Capture the cell that displays the provided text and extract its [x, y] central coordinate. 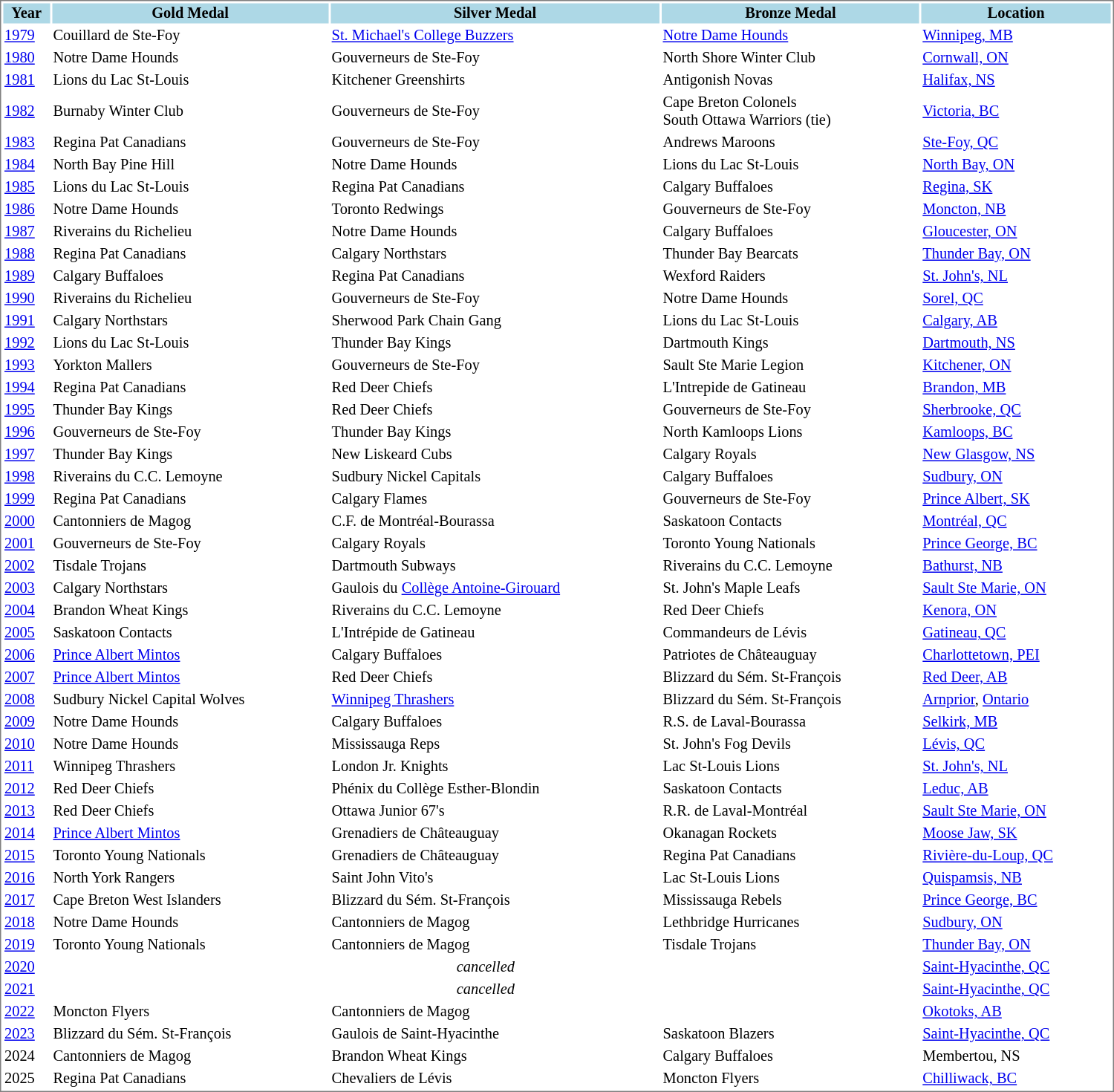
Kitchener, ON [1016, 365]
Halifax, NS [1016, 80]
2024 [26, 1056]
2009 [26, 722]
Andrews Maroons [790, 143]
Moose Jaw, SK [1016, 833]
1994 [26, 388]
North Bay, ON [1016, 165]
Saskatoon Blazers [790, 1034]
Calgary Flames [495, 499]
Gold Medal [190, 13]
1986 [26, 209]
Leduc, AB [1016, 789]
North York Rangers [190, 878]
Victoria, BC [1016, 111]
Bronze Medal [790, 13]
Sherwood Park Chain Gang [495, 321]
2000 [26, 521]
Year [26, 13]
Rivière-du-Loup, QC [1016, 856]
Toronto Redwings [495, 209]
Yorkton Mallers [190, 365]
2022 [26, 1012]
Montréal, QC [1016, 521]
1987 [26, 232]
Gatineau, QC [1016, 633]
Couillard de Ste-Foy [190, 36]
Chevaliers de Lévis [495, 1079]
Lévis, QC [1016, 744]
1997 [26, 455]
New Glasgow, NS [1016, 455]
2004 [26, 611]
1983 [26, 143]
Thunder Bay Bearcats [790, 254]
1980 [26, 58]
2021 [26, 989]
Quispamsis, NB [1016, 878]
Dartmouth Subways [495, 566]
1992 [26, 343]
Phénix du Collège Esther-Blondin [495, 789]
2010 [26, 744]
L'Intrépide de Gatineau [495, 633]
2003 [26, 588]
Red Deer, AB [1016, 677]
2007 [26, 677]
R.R. de Laval-Montréal [790, 811]
Moncton, NB [1016, 209]
1985 [26, 187]
2015 [26, 856]
Okanagan Rockets [790, 833]
Charlottetown, PEI [1016, 655]
2006 [26, 655]
Sudbury Nickel Capital Wolves [190, 700]
2012 [26, 789]
Location [1016, 13]
C.F. de Montréal-Bourassa [495, 521]
North Kamloops Lions [790, 432]
1995 [26, 410]
Bathurst, NB [1016, 566]
Dartmouth Kings [790, 343]
Gloucester, ON [1016, 232]
Calgary, AB [1016, 321]
St. Michael's College Buzzers [495, 36]
Kamloops, BC [1016, 432]
Commandeurs de Lévis [790, 633]
Brandon, MB [1016, 388]
North Shore Winter Club [790, 58]
Dartmouth, NS [1016, 343]
Ottawa Junior 67's [495, 811]
2017 [26, 900]
1984 [26, 165]
St. John's Fog Devils [790, 744]
1991 [26, 321]
Burnaby Winter Club [190, 111]
2018 [26, 923]
1988 [26, 254]
1998 [26, 477]
Cape Breton West Islanders [190, 900]
Prince Albert, SK [1016, 499]
R.S. de Laval-Bourassa [790, 722]
Okotoks, AB [1016, 1012]
2011 [26, 767]
Cape Breton ColonelsSouth Ottawa Warriors (tie) [790, 111]
Kitchener Greenshirts [495, 80]
Sudbury Nickel Capitals [495, 477]
Silver Medal [495, 13]
2019 [26, 945]
1990 [26, 299]
Cornwall, ON [1016, 58]
London Jr. Knights [495, 767]
1982 [26, 111]
Arnprior, Ontario [1016, 700]
1993 [26, 365]
Lethbridge Hurricanes [790, 923]
Mississauga Reps [495, 744]
1981 [26, 80]
1989 [26, 276]
Sault Ste Marie Legion [790, 365]
2005 [26, 633]
1996 [26, 432]
2023 [26, 1034]
Gaulois du Collège Antoine-Girouard [495, 588]
1999 [26, 499]
Ste-Foy, QC [1016, 143]
2002 [26, 566]
Regina, SK [1016, 187]
Antigonish Novas [790, 80]
2025 [26, 1079]
2008 [26, 700]
Wexford Raiders [790, 276]
Sorel, QC [1016, 299]
Gaulois de Saint-Hyacinthe [495, 1034]
St. John's Maple Leafs [790, 588]
Sherbrooke, QC [1016, 410]
Patriotes de Châteauguay [790, 655]
Winnipeg, MB [1016, 36]
North Bay Pine Hill [190, 165]
Membertou, NS [1016, 1056]
2014 [26, 833]
2016 [26, 878]
1979 [26, 36]
L'Intrepide de Gatineau [790, 388]
Selkirk, MB [1016, 722]
2013 [26, 811]
Mississauga Rebels [790, 900]
2001 [26, 544]
Kenora, ON [1016, 611]
Saint John Vito's [495, 878]
Chilliwack, BC [1016, 1079]
New Liskeard Cubs [495, 455]
2020 [26, 967]
